Extract the [X, Y] coordinate from the center of the cell holding the provided text.  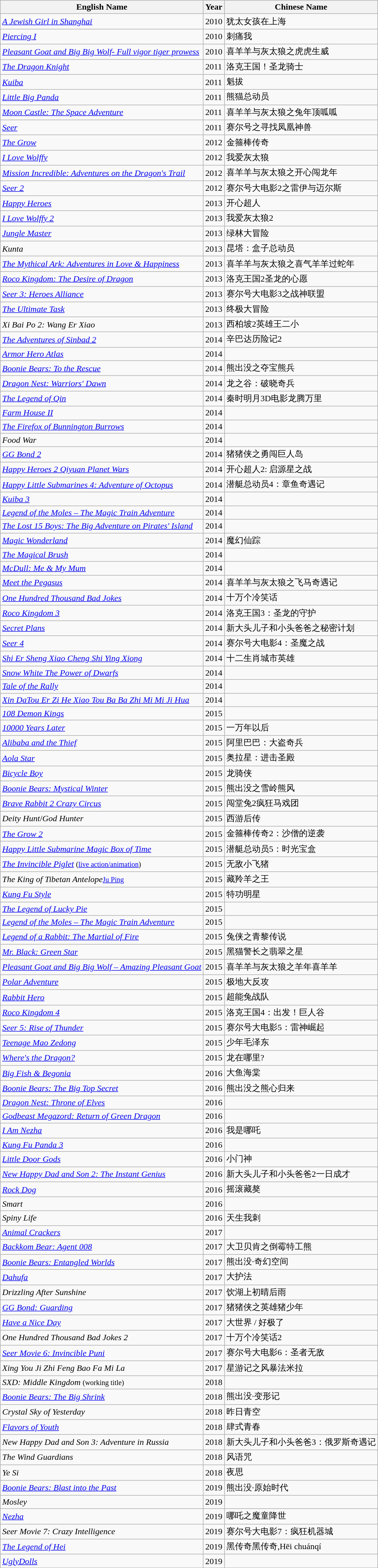
开心超人2: 启源星之战 [301, 470]
赛尔号大电影6：圣者无敌 [301, 1353]
The Wind Guardians [102, 1457]
Seer 5: Rise of Thunder [102, 1028]
Chinese Name [301, 7]
奥拉星：进击圣殿 [301, 758]
The Adventures of Sinbad 2 [102, 340]
赛尔号大电影4：圣魔之战 [301, 644]
特功明星 [301, 895]
赛尔号大电影2之雷伊与迈尔斯 [301, 188]
十万个冷笑话 [301, 598]
十万个冷笑话2 [301, 1338]
UglyDolls [102, 1561]
饮湖上初晴后雨 [301, 1292]
Boonie Bears: The Big Top Secret [102, 1089]
Dahufa [102, 1277]
洛克王国3：圣龙的守护 [301, 613]
熊出没之熊心归来 [301, 1089]
Alibaba and the Thief [102, 743]
Flavors of Youth [102, 1427]
Smart [102, 1204]
喜羊羊与灰太狼之虎虎生威 [301, 52]
Happy Little Submarines 4: Adventure of Octopus [102, 485]
猪猪侠之勇闯巨人岛 [301, 454]
喜羊羊与灰太狼之羊年喜羊羊 [301, 967]
哪吒之魔童降世 [301, 1516]
金箍棒传奇2：沙僧的逆袭 [301, 834]
The Legend of Lucky Pie [102, 909]
Animal Crackers [102, 1232]
洛克王国4：出发！巨人谷 [301, 1012]
西游后传 [301, 819]
夜思 [301, 1472]
熊出没·原始时代 [301, 1488]
兔侠之青黎传说 [301, 937]
黑传奇黑传奇,Hēi chuánqí [301, 1547]
Mission Incredible: Adventures on the Dragon's Trail [102, 173]
Seer Movie 6: Invincible Puni [102, 1353]
绿林大冒险 [301, 234]
新大头儿子和小头爸爸3：俄罗斯奇遇记 [301, 1442]
Boonie Bears: Blast into the Past [102, 1488]
洛克王国2圣龙的心愿 [301, 279]
Kung Fu Panda 3 [102, 1145]
Magic Wonderland [102, 540]
Boonie Bears: The Big Shrink [102, 1397]
GG Bond: Guarding [102, 1308]
Have a Nice Day [102, 1323]
风语咒 [301, 1457]
开心超人 [301, 204]
Spiny Life [102, 1218]
Big Fish & Begonia [102, 1073]
Little Door Gods [102, 1159]
极地大反攻 [301, 982]
金箍棒传奇 [301, 142]
Backkom Bear: Agent 008 [102, 1247]
New Happy Dad and Son 3: Adventure in Russia [102, 1442]
Shi Er Sheng Xiao Cheng Shi Ying Xiong [102, 659]
Kuiba 3 [102, 499]
小门神 [301, 1159]
我爱灰太狼 [301, 158]
终极大冒险 [301, 310]
I Love Wolffy [102, 158]
Mosley [102, 1502]
Pleasant Goat and Big Big Wolf – Amazing Pleasant Goat [102, 967]
Seer Movie 7: Crazy Intelligence [102, 1531]
The Grow [102, 142]
Rock Dog [102, 1190]
Jungle Master [102, 234]
Nezha [102, 1516]
熊出没之夺宝熊兵 [301, 368]
闯堂兔2疯狂马戏团 [301, 804]
刺痛我 [301, 36]
魔幻仙踪 [301, 540]
熊出没·奇幻空间 [301, 1262]
The Magical Brush [102, 555]
One Hundred Thousand Bad Jokes 2 [102, 1338]
Where's the Dragon? [102, 1058]
大世界 / 好极了 [301, 1323]
赛尔号之寻找凤凰神兽 [301, 127]
我爱灰太狼2 [301, 219]
Armor Hero Atlas [102, 354]
GG Bond 2 [102, 454]
猪猪侠之英雄猪少年 [301, 1308]
10000 Years Later [102, 728]
Happy Heroes [102, 204]
辛巴达历险记2 [301, 340]
New Happy Dad and Son 2: The Instant Genius [102, 1175]
新大头儿子和小头爸爸之秘密计划 [301, 628]
The Ultimate Task [102, 310]
Xing You Ji Zhi Feng Bao Fa Mi La [102, 1368]
无敌小飞猪 [301, 864]
108 Demon Kings [102, 713]
One Hundred Thousand Bad Jokes [102, 598]
大鱼海棠 [301, 1073]
Year [214, 7]
McDull: Me & My Mum [102, 568]
肆式青春 [301, 1427]
The Grow 2 [102, 834]
藏羚羊之王 [301, 879]
喜羊羊与灰太狼之飞马奇遇记 [301, 583]
I Love Wolffy 2 [102, 219]
Roco Kingdom 3 [102, 613]
Xi Bai Po 2: Wang Er Xiao [102, 325]
The Firefox of Bunnington Burrows [102, 426]
Seer 2 [102, 188]
A Jewish Girl in Shanghai [102, 21]
The Legend of Hei [102, 1547]
The King of Tibetan AntelopeJu Ping [102, 879]
大卫贝肯之倒霉特工熊 [301, 1247]
Dragon Nest: Throne of Elves [102, 1102]
Rabbit Hero [102, 997]
Ye Si [102, 1472]
昨日青空 [301, 1412]
The Dragon Knight [102, 67]
秦时明月3D电影龙腾万里 [301, 399]
潜艇总动员4：章鱼奇遇记 [301, 485]
熊出没·变形记 [301, 1397]
Teenage Mao Zedong [102, 1043]
昆塔：盒子总动员 [301, 248]
Moon Castle: The Space Adventure [102, 112]
SXD: Middle Kingdom (working title) [102, 1383]
熊猫总动员 [301, 98]
新大头儿子和小头爸爸2一日成才 [301, 1175]
Deity Hunt/God Hunter [102, 819]
熊出没之雪岭熊风 [301, 789]
黑猫警长之翡翠之星 [301, 952]
The Lost 15 Boys: The Big Adventure on Pirates' Island [102, 526]
The Mythical Ark: Adventures in Love & Happiness [102, 264]
Godbeast Megazord: Return of Green Dragon [102, 1116]
Roco Kingdom 4 [102, 1012]
Pleasant Goat and Big Big Wolf- Full vigor tiger prowess [102, 52]
喜羊羊与灰太狼之兔年顶呱呱 [301, 112]
Brave Rabbit 2 Crazy Circus [102, 804]
少年毛泽东 [301, 1043]
Food War [102, 440]
赛尔号大电影5：雷神崛起 [301, 1028]
一万年以后 [301, 728]
Roco Kingdom: The Desire of Dragon [102, 279]
赛尔号大电影3之战神联盟 [301, 294]
龙骑侠 [301, 773]
Meet the Pegasus [102, 583]
Snow White The Power of Dwarfs [102, 673]
Seer [102, 127]
Bicycle Boy [102, 773]
Crystal Sky of Yesterday [102, 1412]
The Legend of Qin [102, 399]
西柏坡2英雄王二小 [301, 325]
Happy Heroes 2 Qiyuan Planet Wars [102, 470]
Aola Star [102, 758]
Boonie Bears: Entangled Worlds [102, 1262]
Happy Little Submarine Magic Box of Time [102, 849]
I Am Nezha [102, 1131]
赛尔号大电影7：疯狂机器城 [301, 1531]
大护法 [301, 1277]
我是哪吒 [301, 1131]
喜羊羊与灰太狼之开心闯龙年 [301, 173]
Secret Plans [102, 628]
超能兔战队 [301, 997]
Piercing I [102, 36]
喜羊羊与灰太狼之喜气羊羊过蛇年 [301, 264]
Polar Adventure [102, 982]
Seer 4 [102, 644]
Boonie Bears: Mystical Winter [102, 789]
龙之谷：破晓奇兵 [301, 384]
犹太女孩在上海 [301, 21]
Kung Fu Style [102, 895]
English Name [102, 7]
星游记之风暴法米拉 [301, 1368]
魁拔 [301, 82]
阿里巴巴：大盗奇兵 [301, 743]
Farm House II [102, 413]
龙在哪里? [301, 1058]
Little Big Panda [102, 98]
Drizzling After Sunshine [102, 1292]
Kuiba [102, 82]
Boonie Bears: To the Rescue [102, 368]
Mr. Black: Green Star [102, 952]
Legend of a Rabbit: The Martial of Fire [102, 937]
洛克王国！圣龙骑士 [301, 67]
摇滚藏獒 [301, 1190]
Kunta [102, 248]
The Invincible Piglet (live action/animation) [102, 864]
Xin DaTou Er Zi He Xiao Tou Ba Ba Zhi Mi Mi Ji Hua [102, 700]
潜艇总动员5：时光宝盒 [301, 849]
Tale of the Rally [102, 686]
Seer 3: Heroes Alliance [102, 294]
十二生肖城市英雄 [301, 659]
天生我刺 [301, 1218]
Dragon Nest: Warriors' Dawn [102, 384]
